Return (X, Y) of the center of cell containing provided text 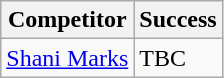
TBC (178, 58)
Success (178, 20)
Competitor (68, 20)
Shani Marks (68, 58)
